Extract the [X, Y] coordinate from the center of the cell holding the provided text.  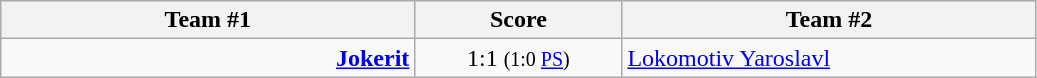
Lokomotiv Yaroslavl [829, 58]
1:1 (1:0 PS) [518, 58]
Jokerit [208, 58]
Team #1 [208, 20]
Team #2 [829, 20]
Score [518, 20]
